Determine the (x, y) coordinate at the center of the cell enclosing the given text.  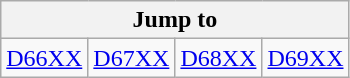
D66XX (44, 58)
D67XX (132, 58)
D68XX (218, 58)
D69XX (306, 58)
Jump to (175, 20)
